Search for the cell housing the specified text and yield its [x, y] center coordinate. 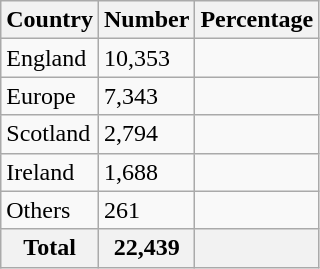
Ireland [50, 172]
Number [146, 20]
Total [50, 248]
Country [50, 20]
Europe [50, 96]
England [50, 58]
Others [50, 210]
261 [146, 210]
Scotland [50, 134]
22,439 [146, 248]
2,794 [146, 134]
Percentage [257, 20]
1,688 [146, 172]
10,353 [146, 58]
7,343 [146, 96]
